Locate the cell with the specified text and output its (x, y) center coordinate. 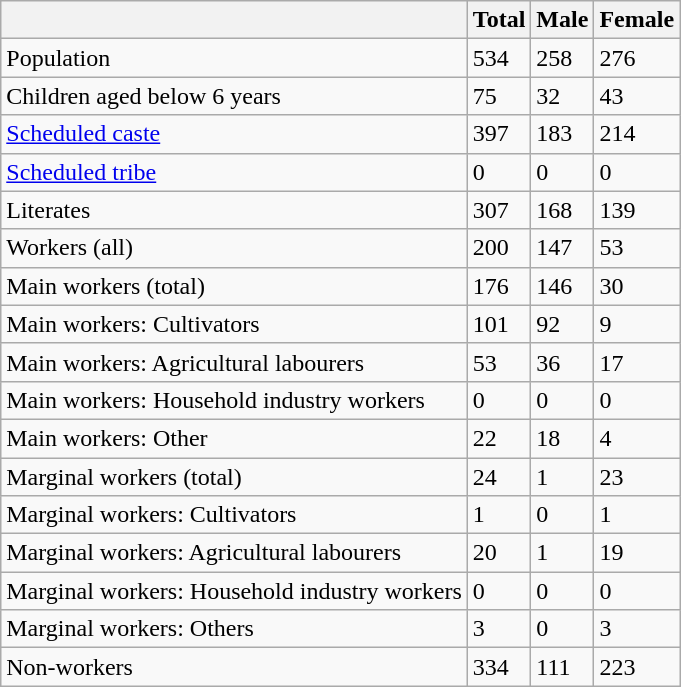
Marginal workers: Agricultural labourers (234, 553)
214 (637, 134)
36 (562, 362)
23 (637, 477)
223 (637, 667)
Total (499, 20)
Female (637, 20)
92 (562, 324)
334 (499, 667)
Marginal workers (total) (234, 477)
Workers (all) (234, 248)
Marginal workers: Cultivators (234, 515)
32 (562, 96)
Main workers (total) (234, 286)
Main workers: Household industry workers (234, 400)
183 (562, 134)
534 (499, 58)
147 (562, 248)
17 (637, 362)
168 (562, 210)
Population (234, 58)
111 (562, 667)
200 (499, 248)
Main workers: Cultivators (234, 324)
Male (562, 20)
258 (562, 58)
Non-workers (234, 667)
276 (637, 58)
9 (637, 324)
18 (562, 438)
101 (499, 324)
75 (499, 96)
22 (499, 438)
139 (637, 210)
24 (499, 477)
307 (499, 210)
Main workers: Other (234, 438)
Marginal workers: Others (234, 629)
176 (499, 286)
Literates (234, 210)
Main workers: Agricultural labourers (234, 362)
Scheduled caste (234, 134)
30 (637, 286)
397 (499, 134)
146 (562, 286)
43 (637, 96)
4 (637, 438)
20 (499, 553)
Marginal workers: Household industry workers (234, 591)
Scheduled tribe (234, 172)
19 (637, 553)
Children aged below 6 years (234, 96)
